Detect which cell encompasses the target text, then output its (X, Y) center coordinate. 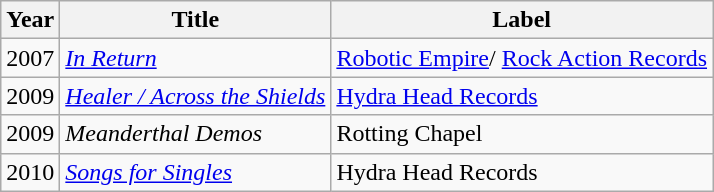
2007 (30, 58)
Rotting Chapel (522, 134)
In Return (196, 58)
Meanderthal Demos (196, 134)
Year (30, 20)
2010 (30, 172)
Songs for Singles (196, 172)
Title (196, 20)
Robotic Empire/ Rock Action Records (522, 58)
Label (522, 20)
Healer / Across the Shields (196, 96)
